Locate the cell with the specified text and output its [X, Y] center coordinate. 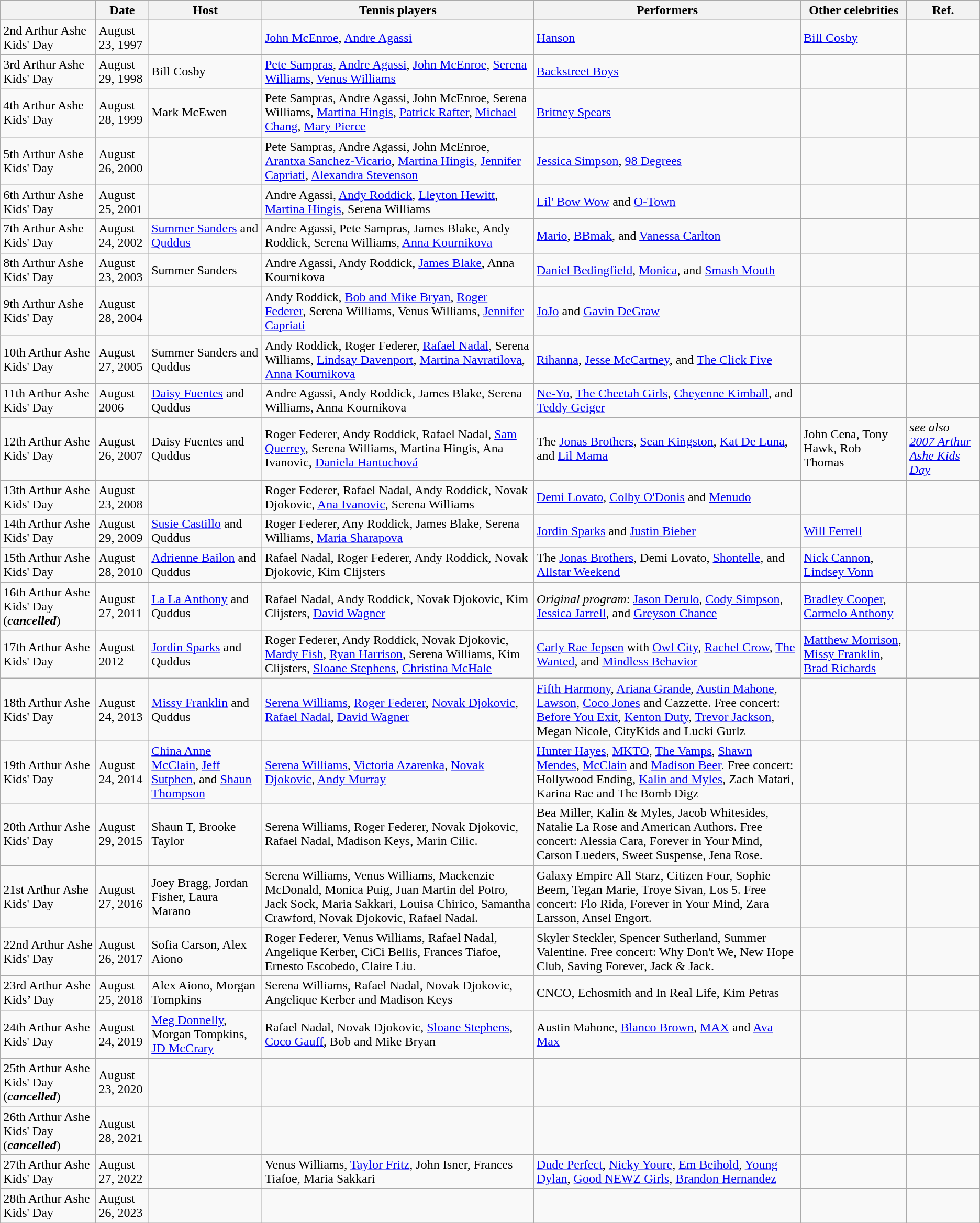
17th Arthur Ashe Kids' Day [48, 654]
August 29, 1998 [122, 71]
Austin Mahone, Blanco Brown, MAX and Ava Max [667, 1034]
Date [122, 10]
Serena Williams, Victoria Azarenka, Novak Djokovic, Andy Murray [398, 772]
Backstreet Boys [667, 71]
August 25, 2018 [122, 993]
Sofia Carson, Alex Aiono [205, 952]
Andy Roddick, Roger Federer, Rafael Nadal, Serena Williams, Lindsay Davenport, Martina Navratilova, Anna Kournikova [398, 359]
20th Arthur Ashe Kids' Day [48, 835]
Pete Sampras, Andre Agassi, John McEnroe, Serena Williams, Venus Williams [398, 71]
CNCO, Echosmith and In Real Life, Kim Petras [667, 993]
Andre Agassi, Andy Roddick, James Blake, Anna Kournikova [398, 270]
23rd Arthur Ashe Kids’ Day [48, 993]
3rd Arthur Ashe Kids' Day [48, 71]
Adrienne Bailon and Quddus [205, 565]
Ref. [943, 10]
16th Arthur Ashe Kids' Day (cancelled) [48, 606]
Rafael Nadal, Novak Djokovic, Sloane Stephens, Coco Gauff, Bob and Mike Bryan [398, 1034]
Susie Castillo and Quddus [205, 531]
August 24, 2013 [122, 710]
August 25, 2001 [122, 202]
August 26, 2000 [122, 161]
August 26, 2017 [122, 952]
15th Arthur Ashe Kids' Day [48, 565]
4th Arthur Ashe Kids' Day [48, 113]
Demi Lovato, Colby O'Donis and Menudo [667, 496]
August 24, 2002 [122, 236]
Serena Williams, Roger Federer, Novak Djokovic, Rafael Nadal, David Wagner [398, 710]
Andy Roddick, Bob and Mike Bryan, Roger Federer, Serena Williams, Venus Williams, Jennifer Capriati [398, 311]
August 28, 1999 [122, 113]
Tennis players [398, 10]
Roger Federer, Any Roddick, James Blake, Serena Williams, Maria Sharapova [398, 531]
Lil' Bow Wow and O-Town [667, 202]
Joey Bragg, Jordan Fisher, Laura Marano [205, 896]
Host [205, 10]
Rihanna, Jesse McCartney, and The Click Five [667, 359]
2nd Arthur Ashe Kids' Day [48, 38]
August 2006 [122, 400]
Andre Agassi, Andy Roddick, James Blake, Serena Williams, Anna Kournikova [398, 400]
10th Arthur Ashe Kids' Day [48, 359]
August 29, 2015 [122, 835]
Pete Sampras, Andre Agassi, John McEnroe, Arantxa Sanchez-Vicario, Martina Hingis, Jennifer Capriati, Alexandra Stevenson [398, 161]
21st Arthur Ashe Kids' Day [48, 896]
JoJo and Gavin DeGraw [667, 311]
Carly Rae Jepsen with Owl City, Rachel Crow, The Wanted, and Mindless Behavior [667, 654]
24th Arthur Ashe Kids' Day [48, 1034]
Roger Federer, Andy Roddick, Novak Djokovic, Mardy Fish, Ryan Harrison, Serena Williams, Kim Clijsters, Sloane Stephens, Christina McHale [398, 654]
August 28, 2021 [122, 1130]
Rafael Nadal, Andy Roddick, Novak Djokovic, Kim Clijsters, David Wagner [398, 606]
28th Arthur Ashe Kids' Day [48, 1205]
August 27, 2022 [122, 1172]
August 2012 [122, 654]
Bradley Cooper, Carmelo Anthony [854, 606]
14th Arthur Ashe Kids' Day [48, 531]
Dude Perfect, Nicky Youre, Em Beihold, Young Dylan, Good NEWZ Girls, Brandon Hernandez [667, 1172]
Skyler Steckler, Spencer Sutherland, Summer Valentine. Free concert: Why Don't We, New Hope Club, Saving Forever, Jack & Jack. [667, 952]
9th Arthur Ashe Kids' Day [48, 311]
Andre Agassi, Pete Sampras, James Blake, Andy Roddick, Serena Williams, Anna Kournikova [398, 236]
Meg Donnelly, Morgan Tompkins, JD McCrary [205, 1034]
August 28, 2004 [122, 311]
26th Arthur Ashe Kids' Day (cancelled) [48, 1130]
Jordin Sparks and Justin Bieber [667, 531]
Hanson [667, 38]
John McEnroe, Andre Agassi [398, 38]
August 27, 2011 [122, 606]
August 29, 2009 [122, 531]
Summer Sanders [205, 270]
Venus Williams, Taylor Fritz, John Isner, Frances Tiafoe, Maria Sakkari [398, 1172]
Alex Aiono, Morgan Tompkins [205, 993]
13th Arthur Ashe Kids' Day [48, 496]
22nd Arthur Ashe Kids' Day [48, 952]
Roger Federer, Venus Williams, Rafael Nadal, Angelique Kerber, CiCi Bellis, Frances Tiafoe, Ernesto Escobedo, Claire Liu. [398, 952]
The Jonas Brothers, Sean Kingston, Kat De Luna, and Lil Mama [667, 448]
see also 2007 Arthur Ashe Kids Day [943, 448]
18th Arthur Ashe Kids' Day [48, 710]
August 28, 2010 [122, 565]
Original program: Jason Derulo, Cody Simpson, Jessica Jarrell, and Greyson Chance [667, 606]
August 23, 2003 [122, 270]
August 26, 2007 [122, 448]
John Cena, Tony Hawk, Rob Thomas [854, 448]
August 23, 2020 [122, 1082]
Performers [667, 10]
Mark McEwen [205, 113]
Serena Williams, Rafael Nadal, Novak Djokovic, Angelique Kerber and Madison Keys [398, 993]
Roger Federer, Andy Roddick, Rafael Nadal, Sam Querrey, Serena Williams, Martina Hingis, Ana Ivanovic, Daniela Hantuchová [398, 448]
August 23, 2008 [122, 496]
August 26, 2023 [122, 1205]
5th Arthur Ashe Kids' Day [48, 161]
11th Arthur Ashe Kids' Day [48, 400]
Rafael Nadal, Roger Federer, Andy Roddick, Novak Djokovic, Kim Clijsters [398, 565]
Jordin Sparks and Quddus [205, 654]
19th Arthur Ashe Kids' Day [48, 772]
12th Arthur Ashe Kids' Day [48, 448]
Britney Spears [667, 113]
August 27, 2005 [122, 359]
Pete Sampras, Andre Agassi, John McEnroe, Serena Williams, Martina Hingis, Patrick Rafter, Michael Chang, Mary Pierce [398, 113]
Ne-Yo, The Cheetah Girls, Cheyenne Kimball, and Teddy Geiger [667, 400]
7th Arthur Ashe Kids' Day [48, 236]
27th Arthur Ashe Kids' Day [48, 1172]
August 24, 2019 [122, 1034]
China Anne McClain, Jeff Sutphen, and Shaun Thompson [205, 772]
25th Arthur Ashe Kids' Day (cancelled) [48, 1082]
August 24, 2014 [122, 772]
Daniel Bedingfield, Monica, and Smash Mouth [667, 270]
La La Anthony and Quddus [205, 606]
August 27, 2016 [122, 896]
6th Arthur Ashe Kids' Day [48, 202]
Shaun T, Brooke Taylor [205, 835]
8th Arthur Ashe Kids' Day [48, 270]
Missy Franklin and Quddus [205, 710]
August 23, 1997 [122, 38]
Jessica Simpson, 98 Degrees [667, 161]
Other celebrities [854, 10]
Andre Agassi, Andy Roddick, Lleyton Hewitt, Martina Hingis, Serena Williams [398, 202]
Will Ferrell [854, 531]
Nick Cannon, Lindsey Vonn [854, 565]
Roger Federer, Rafael Nadal, Andy Roddick, Novak Djokovic, Ana Ivanovic, Serena Williams [398, 496]
Serena Williams, Roger Federer, Novak Djokovic, Rafael Nadal, Madison Keys, Marin Cilic. [398, 835]
Matthew Morrison, Missy Franklin, Brad Richards [854, 654]
Mario, BBmak, and Vanessa Carlton [667, 236]
The Jonas Brothers, Demi Lovato, Shontelle, and Allstar Weekend [667, 565]
